Locate the cell with the specified text and output its (x, y) center coordinate. 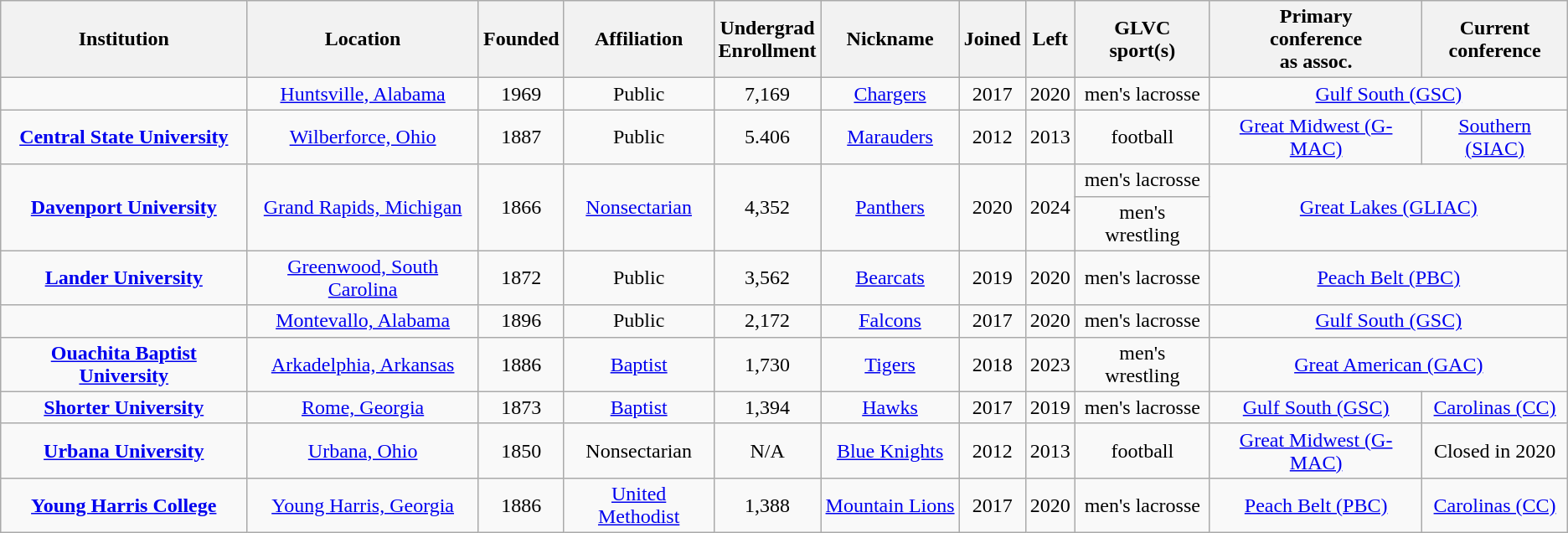
Urbana, Ohio (364, 451)
Shorter University (124, 407)
1873 (521, 407)
Montevallo, Alabama (364, 321)
1,730 (767, 364)
Currentconference (1494, 39)
Tigers (890, 364)
Lander University (124, 278)
Primaryconferenceas assoc. (1316, 39)
Southern (SIAC) (1494, 137)
Blue Knights (890, 451)
5.406 (767, 137)
Wilberforce, Ohio (364, 137)
Great Lakes (GLIAC) (1389, 208)
Young Harris, Georgia (364, 505)
4,352 (767, 208)
Left (1050, 39)
1887 (521, 137)
7,169 (767, 94)
2023 (1050, 364)
2024 (1050, 208)
Davenport University (124, 208)
Chargers (890, 94)
Mountain Lions (890, 505)
1850 (521, 451)
Grand Rapids, Michigan (364, 208)
2018 (992, 364)
Panthers (890, 208)
UndergradEnrollment (767, 39)
Location (364, 39)
Closed in 2020 (1494, 451)
Bearcats (890, 278)
Central State University (124, 137)
1872 (521, 278)
Founded (521, 39)
Ouachita Baptist University (124, 364)
Great American (GAC) (1389, 364)
Marauders (890, 137)
Rome, Georgia (364, 407)
Joined (992, 39)
Arkadelphia, Arkansas (364, 364)
3,562 (767, 278)
GLVCsport(s) (1142, 39)
1,388 (767, 505)
Falcons (890, 321)
Urbana University (124, 451)
Nickname (890, 39)
1,394 (767, 407)
Hawks (890, 407)
N/A (767, 451)
Affiliation (638, 39)
1969 (521, 94)
Institution (124, 39)
2,172 (767, 321)
1866 (521, 208)
Huntsville, Alabama (364, 94)
Greenwood, South Carolina (364, 278)
United Methodist (638, 505)
1896 (521, 321)
Young Harris College (124, 505)
